Output the (X, Y) coordinate of the center of the cell containing the given text.  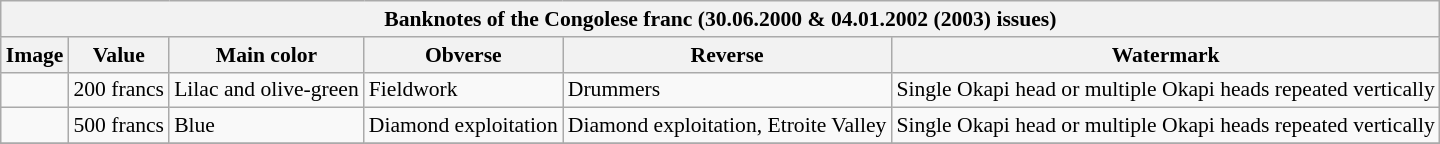
Fieldwork (464, 90)
Banknotes of the Congolese franc (30.06.2000 & 04.01.2002 (2003) issues) (720, 19)
Diamond exploitation (464, 126)
Diamond exploitation, Etroite Valley (728, 126)
Lilac and olive-green (266, 90)
Obverse (464, 55)
500 francs (118, 126)
Image (35, 55)
Drummers (728, 90)
Reverse (728, 55)
Value (118, 55)
200 francs (118, 90)
Blue (266, 126)
Main color (266, 55)
Watermark (1165, 55)
